Detect which cell encompasses the target text, then output its (x, y) center coordinate. 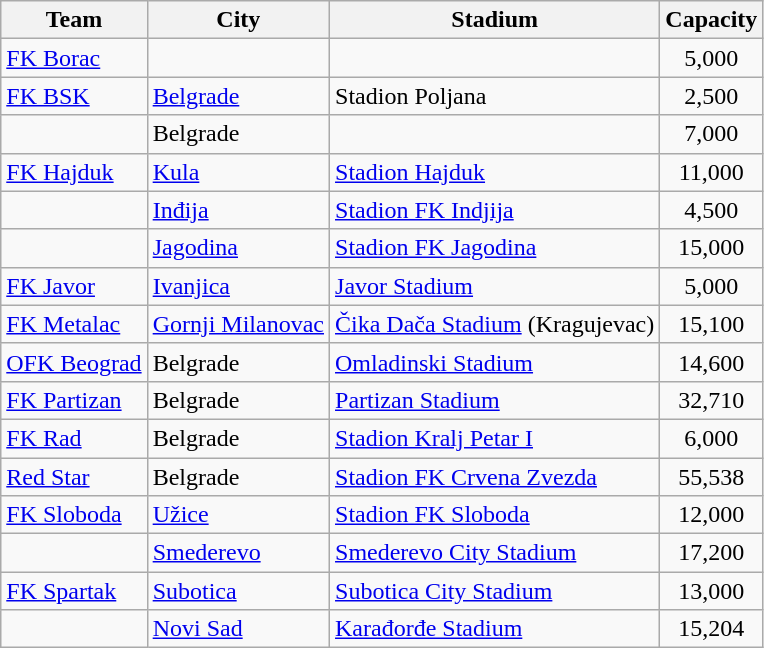
Stadion FK Crvena Zvezda (495, 477)
FK Hajduk (74, 172)
Stadion FK Jagodina (495, 248)
Stadion FK Sloboda (495, 515)
15,100 (712, 324)
15,000 (712, 248)
Užice (238, 515)
Ivanjica (238, 286)
Stadion Hajduk (495, 172)
Team (74, 20)
Omladinski Stadium (495, 362)
Novi Sad (238, 629)
Red Star (74, 477)
FK Borac (74, 58)
FK Sloboda (74, 515)
FK Metalac (74, 324)
Subotica (238, 591)
Karađorđe Stadium (495, 629)
Stadion Poljana (495, 96)
6,000 (712, 438)
Kula (238, 172)
Gornji Milanovac (238, 324)
11,000 (712, 172)
Subotica City Stadium (495, 591)
12,000 (712, 515)
OFK Beograd (74, 362)
Smederevo (238, 553)
7,000 (712, 134)
Capacity (712, 20)
15,204 (712, 629)
Partizan Stadium (495, 400)
FK BSK (74, 96)
13,000 (712, 591)
2,500 (712, 96)
14,600 (712, 362)
Smederevo City Stadium (495, 553)
Čika Dača Stadium (Kragujevac) (495, 324)
FK Rad (74, 438)
Stadium (495, 20)
FK Javor (74, 286)
Jagodina (238, 248)
Stadion FK Indjija (495, 210)
Inđija (238, 210)
FK Partizan (74, 400)
4,500 (712, 210)
Javor Stadium (495, 286)
Stadion Kralj Petar I (495, 438)
55,538 (712, 477)
17,200 (712, 553)
FK Spartak (74, 591)
City (238, 20)
32,710 (712, 400)
